Find where the given text appears and provide that cell's center as (X, Y) coordinate. 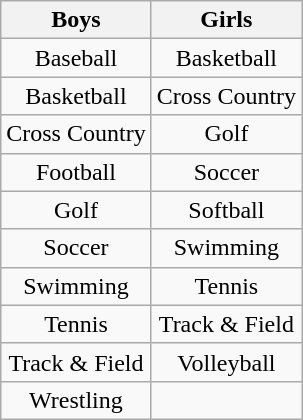
Wrestling (76, 400)
Boys (76, 20)
Baseball (76, 58)
Softball (226, 210)
Football (76, 172)
Volleyball (226, 362)
Girls (226, 20)
